Return the (x, y) coordinate for the center point of the cell that contains the specified text.  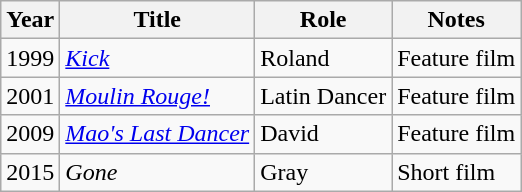
Role (324, 20)
2009 (30, 134)
Moulin Rouge! (158, 96)
Roland (324, 58)
Title (158, 20)
Latin Dancer (324, 96)
Gray (324, 172)
Short film (456, 172)
Mao's Last Dancer (158, 134)
Year (30, 20)
Gone (158, 172)
2015 (30, 172)
Notes (456, 20)
2001 (30, 96)
David (324, 134)
Kick (158, 58)
1999 (30, 58)
